Scan for the cell matching the given text and deliver its (x, y) coordinate at center. 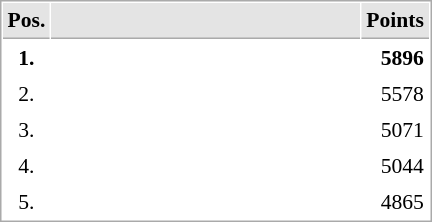
Pos. (26, 21)
1. (26, 57)
5071 (396, 129)
5896 (396, 57)
5. (26, 201)
Points (396, 21)
4. (26, 165)
5578 (396, 93)
2. (26, 93)
3. (26, 129)
5044 (396, 165)
4865 (396, 201)
